From the cell containing the given text, extract its center point as (X, Y) coordinate. 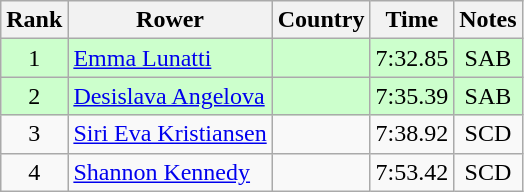
Siri Eva Kristiansen (170, 134)
7:35.39 (412, 96)
Notes (488, 20)
7:53.42 (412, 172)
7:32.85 (412, 58)
Shannon Kennedy (170, 172)
2 (34, 96)
1 (34, 58)
Rower (170, 20)
Rank (34, 20)
Country (321, 20)
7:38.92 (412, 134)
Desislava Angelova (170, 96)
3 (34, 134)
4 (34, 172)
Emma Lunatti (170, 58)
Time (412, 20)
